Search for the cell housing the specified text and yield its [x, y] center coordinate. 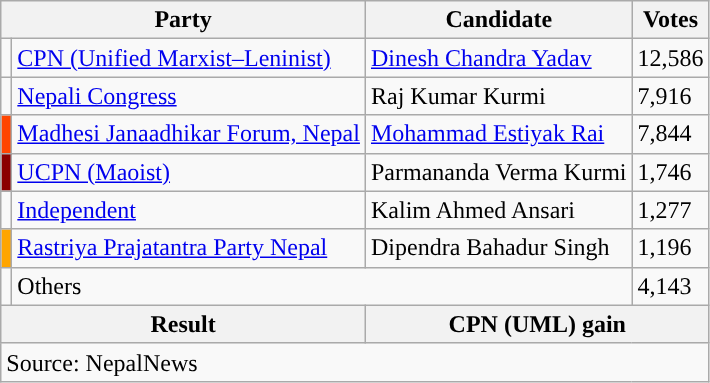
Dipendra Bahadur Singh [498, 248]
Others [322, 286]
Nepali Congress [189, 96]
Candidate [498, 20]
Dinesh Chandra Yadav [498, 58]
Source: NepalNews [355, 362]
Votes [670, 20]
CPN (UML) gain [537, 324]
1,277 [670, 210]
Independent [189, 210]
Kalim Ahmed Ansari [498, 210]
4,143 [670, 286]
7,916 [670, 96]
Rastriya Prajatantra Party Nepal [189, 248]
Mohammad Estiyak Rai [498, 134]
CPN (Unified Marxist–Leninist) [189, 58]
Raj Kumar Kurmi [498, 96]
Parmananda Verma Kurmi [498, 172]
1,196 [670, 248]
Result [184, 324]
UCPN (Maoist) [189, 172]
1,746 [670, 172]
7,844 [670, 134]
Madhesi Janaadhikar Forum, Nepal [189, 134]
Party [184, 20]
12,586 [670, 58]
